Return [X, Y] of the center of cell containing provided text 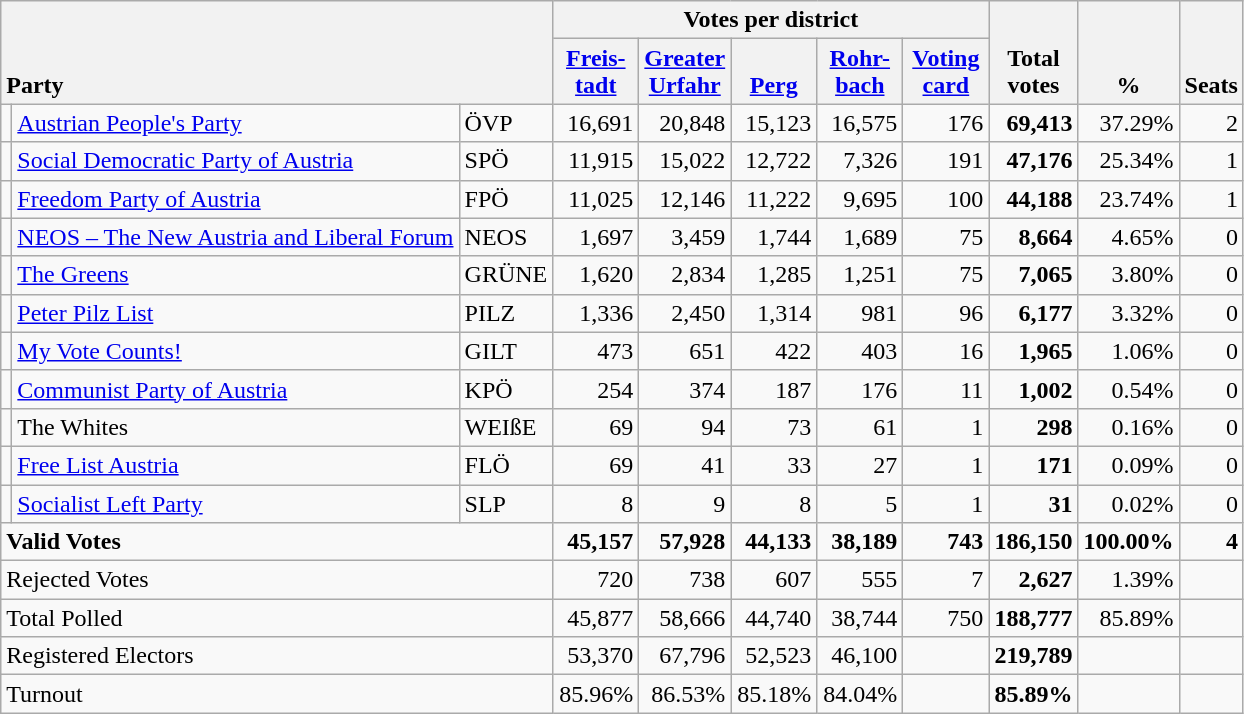
85.96% [596, 694]
11,222 [774, 199]
1,620 [596, 275]
1,285 [774, 275]
Austrian People's Party [236, 123]
1,744 [774, 237]
Turnout [277, 694]
Rohr-bach [860, 72]
27 [860, 465]
Total Polled [277, 618]
GILT [506, 351]
31 [1034, 503]
2,627 [1034, 580]
% [1128, 52]
Seats [1211, 52]
SPÖ [506, 161]
20,848 [685, 123]
12,146 [685, 199]
422 [774, 351]
473 [596, 351]
52,523 [774, 656]
7,326 [860, 161]
100.00% [1128, 542]
750 [946, 618]
11 [946, 389]
9,695 [860, 199]
191 [946, 161]
738 [685, 580]
FLÖ [506, 465]
6,177 [1034, 313]
Communist Party of Austria [236, 389]
374 [685, 389]
0.09% [1128, 465]
Socialist Left Party [236, 503]
44,133 [774, 542]
57,928 [685, 542]
58,666 [685, 618]
Valid Votes [277, 542]
GreaterUrfahr [685, 72]
0.02% [1128, 503]
KPÖ [506, 389]
298 [1034, 427]
16,575 [860, 123]
23.74% [1128, 199]
SLP [506, 503]
96 [946, 313]
Free List Austria [236, 465]
1,251 [860, 275]
45,877 [596, 618]
2,450 [685, 313]
187 [774, 389]
5 [860, 503]
GRÜNE [506, 275]
ÖVP [506, 123]
33 [774, 465]
3.32% [1128, 313]
188,777 [1034, 618]
219,789 [1034, 656]
186,150 [1034, 542]
11,025 [596, 199]
Peter Pilz List [236, 313]
WEIßE [506, 427]
44,188 [1034, 199]
12,722 [774, 161]
Perg [774, 72]
47,176 [1034, 161]
41 [685, 465]
PILZ [506, 313]
607 [774, 580]
45,157 [596, 542]
3,459 [685, 237]
1,697 [596, 237]
61 [860, 427]
Rejected Votes [277, 580]
Totalvotes [1034, 52]
100 [946, 199]
Votingcard [946, 72]
44,740 [774, 618]
53,370 [596, 656]
9 [685, 503]
16,691 [596, 123]
25.34% [1128, 161]
73 [774, 427]
1.06% [1128, 351]
84.04% [860, 694]
Party [277, 52]
16 [946, 351]
38,189 [860, 542]
1,965 [1034, 351]
11,915 [596, 161]
3.80% [1128, 275]
NEOS [506, 237]
1.39% [1128, 580]
1,314 [774, 313]
Registered Electors [277, 656]
0.16% [1128, 427]
4.65% [1128, 237]
8,664 [1034, 237]
My Vote Counts! [236, 351]
86.53% [685, 694]
94 [685, 427]
FPÖ [506, 199]
2,834 [685, 275]
Votes per district [771, 20]
254 [596, 389]
4 [1211, 542]
403 [860, 351]
46,100 [860, 656]
Freis-tadt [596, 72]
The Greens [236, 275]
67,796 [685, 656]
Freedom Party of Austria [236, 199]
981 [860, 313]
2 [1211, 123]
15,123 [774, 123]
0.54% [1128, 389]
7,065 [1034, 275]
NEOS – The New Austria and Liberal Forum [236, 237]
1,689 [860, 237]
743 [946, 542]
37.29% [1128, 123]
The Whites [236, 427]
171 [1034, 465]
Social Democratic Party of Austria [236, 161]
69,413 [1034, 123]
720 [596, 580]
1,336 [596, 313]
1,002 [1034, 389]
651 [685, 351]
38,744 [860, 618]
85.18% [774, 694]
7 [946, 580]
15,022 [685, 161]
555 [860, 580]
